From the cell containing the given text, extract its center point as [X, Y] coordinate. 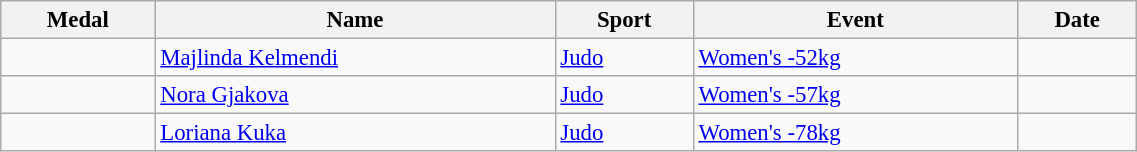
Sport [624, 20]
Nora Gjakova [355, 95]
Women's -57kg [855, 95]
Event [855, 20]
Women's -52kg [855, 58]
Majlinda Kelmendi [355, 58]
Medal [78, 20]
Loriana Kuka [355, 133]
Women's -78kg [855, 133]
Name [355, 20]
Date [1078, 20]
